Provide the [x, y] coordinate of the cell's center where the given text is located.  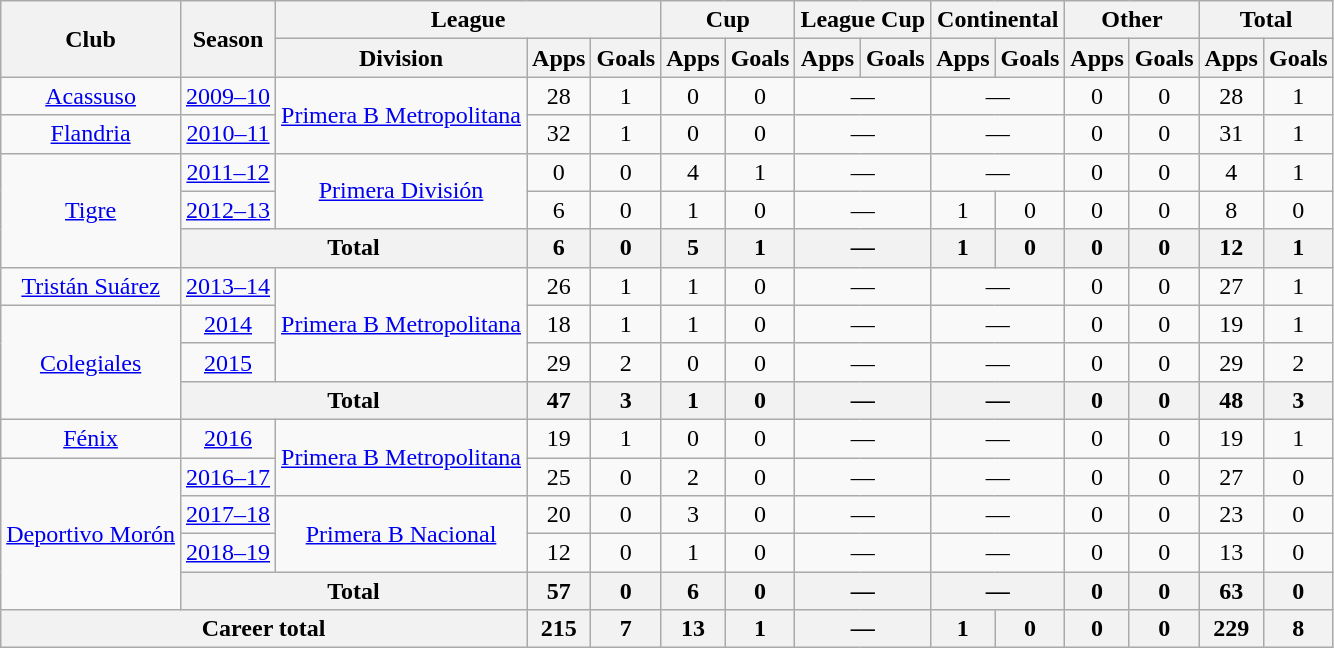
18 [559, 324]
League Cup [863, 20]
Primera División [402, 191]
229 [1231, 629]
20 [559, 515]
Continental [998, 20]
2010–11 [228, 134]
Club [91, 39]
League [468, 20]
2016–17 [228, 477]
63 [1231, 591]
Flandria [91, 134]
2012–13 [228, 210]
5 [693, 248]
Tigre [91, 210]
Season [228, 39]
Colegiales [91, 362]
2017–18 [228, 515]
Fénix [91, 438]
25 [559, 477]
2011–12 [228, 172]
2018–19 [228, 553]
57 [559, 591]
32 [559, 134]
Career total [264, 629]
31 [1231, 134]
Cup [728, 20]
Tristán Suárez [91, 286]
2013–14 [228, 286]
7 [626, 629]
Division [402, 58]
2009–10 [228, 96]
Acassuso [91, 96]
Primera B Nacional [402, 534]
26 [559, 286]
215 [559, 629]
2015 [228, 362]
2014 [228, 324]
2016 [228, 438]
Deportivo Morón [91, 534]
47 [559, 400]
48 [1231, 400]
23 [1231, 515]
Other [1132, 20]
